Determine the [X, Y] coordinate at the center of the cell enclosing the given text.  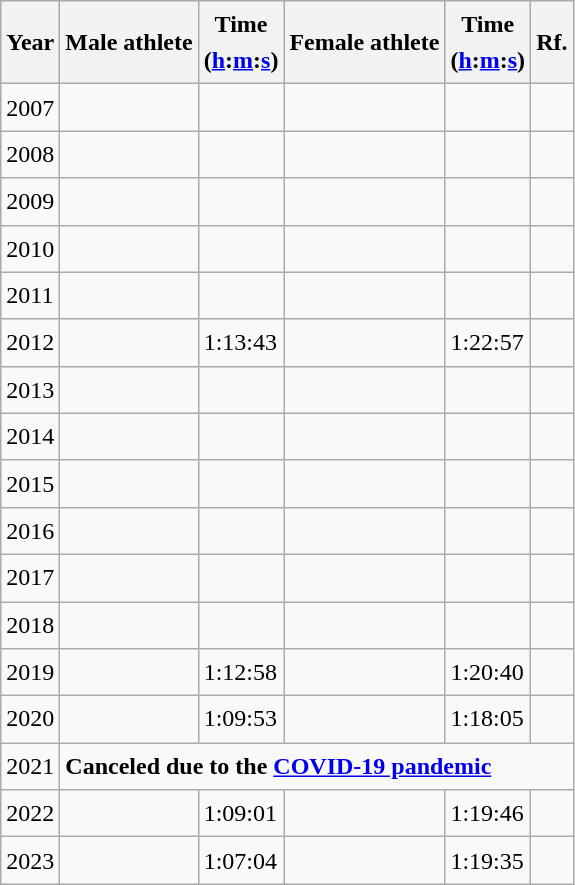
2012 [30, 342]
1:12:58 [241, 672]
2014 [30, 436]
1:13:43 [241, 342]
1:07:04 [241, 860]
2011 [30, 296]
Male athlete [129, 42]
1:09:53 [241, 720]
2018 [30, 626]
1:22:57 [488, 342]
Female athlete [364, 42]
1:19:46 [488, 814]
1:09:01 [241, 814]
Rf. [552, 42]
Year [30, 42]
2019 [30, 672]
2010 [30, 248]
2015 [30, 484]
1:18:05 [488, 720]
2008 [30, 154]
2022 [30, 814]
2021 [30, 766]
2016 [30, 530]
2020 [30, 720]
2009 [30, 202]
2007 [30, 108]
2013 [30, 390]
2017 [30, 578]
2023 [30, 860]
Canceled due to the COVID-19 pandemic [316, 766]
1:20:40 [488, 672]
1:19:35 [488, 860]
